For the text-containing cell, return its midpoint in (X, Y) coordinate format. 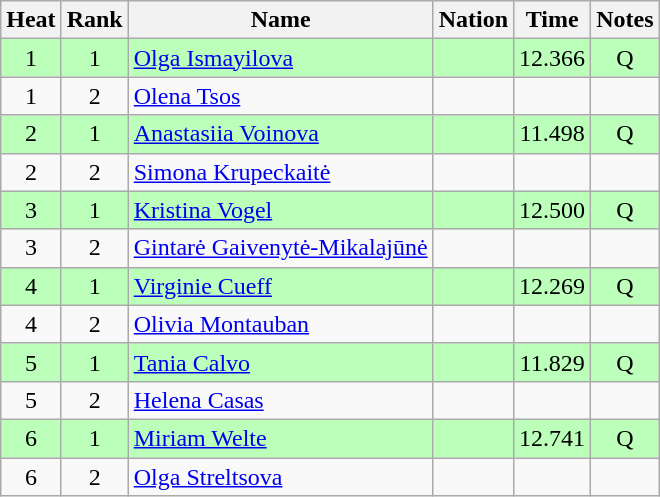
Name (280, 20)
Time (552, 20)
Helena Casas (280, 400)
12.500 (552, 210)
Miriam Welte (280, 438)
11.498 (552, 134)
12.741 (552, 438)
Virginie Cueff (280, 286)
Kristina Vogel (280, 210)
Gintarė Gaivenytė-Mikalajūnė (280, 248)
Rank (94, 20)
12.269 (552, 286)
12.366 (552, 58)
11.829 (552, 362)
Simona Krupeckaitė (280, 172)
Olga Streltsova (280, 477)
Olivia Montauban (280, 324)
Notes (625, 20)
Olena Tsos (280, 96)
Heat (31, 20)
Nation (473, 20)
Anastasiia Voinova (280, 134)
Tania Calvo (280, 362)
Olga Ismayilova (280, 58)
